Capture the cell that displays the provided text and extract its (X, Y) central coordinate. 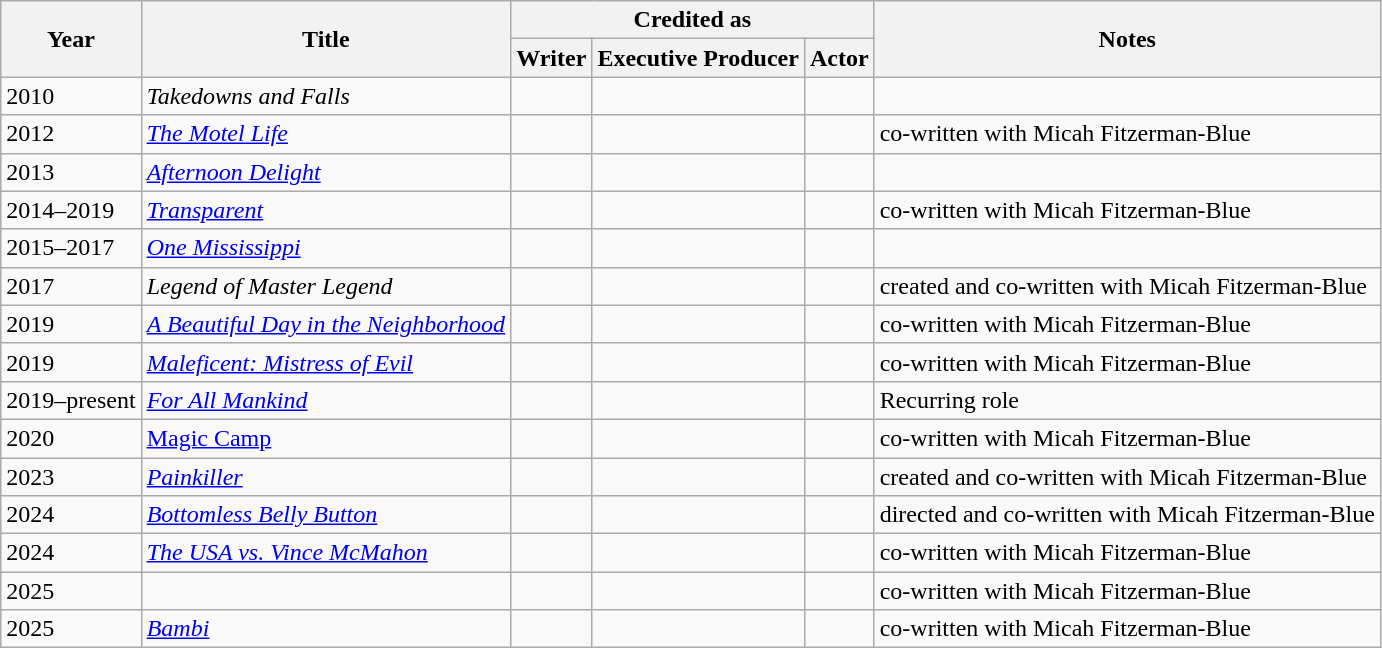
2019–present (71, 400)
Magic Camp (326, 438)
Transparent (326, 210)
directed and co-written with Micah Fitzerman-Blue (1127, 515)
Notes (1127, 39)
2020 (71, 438)
Maleficent: Mistress of Evil (326, 362)
2017 (71, 286)
Executive Producer (698, 58)
Bambi (326, 629)
2015–2017 (71, 248)
The Motel Life (326, 134)
A Beautiful Day in the Neighborhood (326, 324)
For All Mankind (326, 400)
2013 (71, 172)
Writer (552, 58)
Actor (839, 58)
Title (326, 39)
Afternoon Delight (326, 172)
Takedowns and Falls (326, 96)
2010 (71, 96)
Credited as (693, 20)
The USA vs. Vince McMahon (326, 553)
Legend of Master Legend (326, 286)
One Mississippi (326, 248)
Painkiller (326, 477)
2014–2019 (71, 210)
2023 (71, 477)
Recurring role (1127, 400)
Bottomless Belly Button (326, 515)
Year (71, 39)
2012 (71, 134)
